Find where the given text appears and provide that cell's center as (X, Y) coordinate. 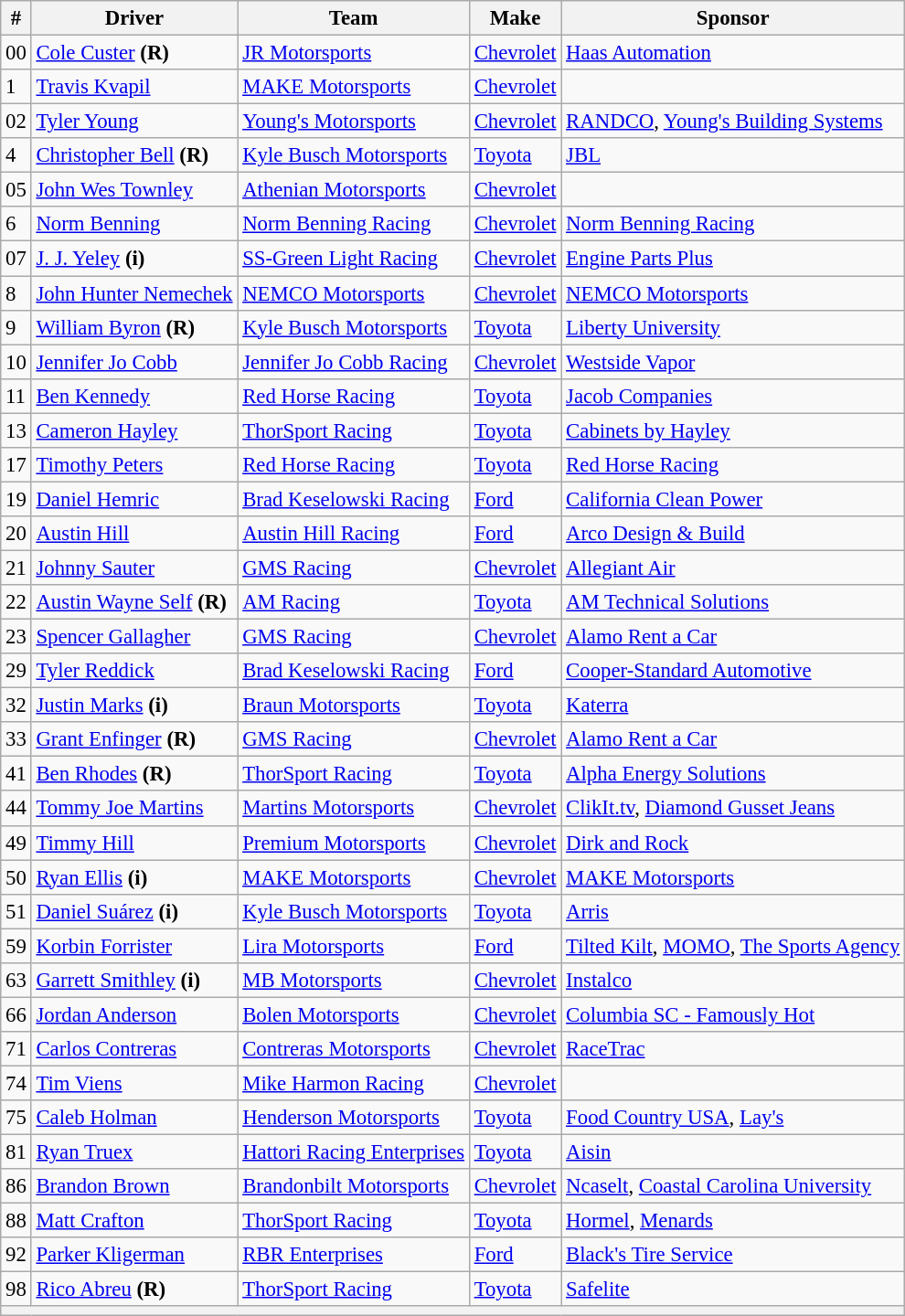
Instalco (733, 981)
Ben Rhodes (R) (134, 774)
# (16, 18)
13 (16, 430)
Austin Hill (134, 534)
Tilted Kilt, MOMO, The Sports Agency (733, 946)
44 (16, 809)
John Wes Townley (134, 190)
RANDCO, Young's Building Systems (733, 122)
Mike Harmon Racing (354, 1083)
71 (16, 1049)
Brandonbilt Motorsports (354, 1186)
75 (16, 1118)
Timmy Hill (134, 843)
Black's Tire Service (733, 1255)
Ryan Ellis (i) (134, 877)
Driver (134, 18)
41 (16, 774)
Bolen Motorsports (354, 1014)
Matt Crafton (134, 1221)
Daniel Suárez (i) (134, 911)
Johnny Sauter (134, 568)
Katerra (733, 706)
Grant Enfinger (R) (134, 739)
Jennifer Jo Cobb Racing (354, 362)
Cameron Hayley (134, 430)
Sponsor (733, 18)
John Hunter Nemechek (134, 293)
6 (16, 224)
Tim Viens (134, 1083)
02 (16, 122)
Jordan Anderson (134, 1014)
Spencer Gallagher (134, 637)
Make (515, 18)
Christopher Bell (R) (134, 155)
Dirk and Rock (733, 843)
Aisin (733, 1152)
Contreras Motorsports (354, 1049)
Austin Wayne Self (R) (134, 602)
Cole Custer (R) (134, 53)
Young's Motorsports (354, 122)
Safelite (733, 1289)
RBR Enterprises (354, 1255)
Ncaselt, Coastal Carolina University (733, 1186)
RaceTrac (733, 1049)
10 (16, 362)
Haas Automation (733, 53)
Athenian Motorsports (354, 190)
Allegiant Air (733, 568)
81 (16, 1152)
Tommy Joe Martins (134, 809)
19 (16, 499)
Travis Kvapil (134, 87)
Rico Abreu (R) (134, 1289)
Jennifer Jo Cobb (134, 362)
Parker Kligerman (134, 1255)
Arris (733, 911)
Westside Vapor (733, 362)
Premium Motorsports (354, 843)
California Clean Power (733, 499)
Garrett Smithley (i) (134, 981)
Hattori Racing Enterprises (354, 1152)
Team (354, 18)
59 (16, 946)
Ben Kennedy (134, 396)
AM Technical Solutions (733, 602)
Tyler Young (134, 122)
00 (16, 53)
8 (16, 293)
1 (16, 87)
Engine Parts Plus (733, 259)
Austin Hill Racing (354, 534)
17 (16, 465)
74 (16, 1083)
22 (16, 602)
49 (16, 843)
Columbia SC - Famously Hot (733, 1014)
88 (16, 1221)
AM Racing (354, 602)
Korbin Forrister (134, 946)
Caleb Holman (134, 1118)
JBL (733, 155)
MB Motorsports (354, 981)
Norm Benning (134, 224)
Daniel Hemric (134, 499)
29 (16, 671)
Ryan Truex (134, 1152)
Carlos Contreras (134, 1049)
Timothy Peters (134, 465)
86 (16, 1186)
SS-Green Light Racing (354, 259)
07 (16, 259)
4 (16, 155)
Alpha Energy Solutions (733, 774)
Braun Motorsports (354, 706)
Food Country USA, Lay's (733, 1118)
J. J. Yeley (i) (134, 259)
23 (16, 637)
ClikIt.tv, Diamond Gusset Jeans (733, 809)
Hormel, Menards (733, 1221)
32 (16, 706)
63 (16, 981)
Lira Motorsports (354, 946)
66 (16, 1014)
Cabinets by Hayley (733, 430)
33 (16, 739)
50 (16, 877)
Cooper-Standard Automotive (733, 671)
Justin Marks (i) (134, 706)
Jacob Companies (733, 396)
Brandon Brown (134, 1186)
Henderson Motorsports (354, 1118)
Tyler Reddick (134, 671)
92 (16, 1255)
98 (16, 1289)
William Byron (R) (134, 327)
51 (16, 911)
9 (16, 327)
Liberty University (733, 327)
05 (16, 190)
21 (16, 568)
JR Motorsports (354, 53)
11 (16, 396)
Martins Motorsports (354, 809)
Arco Design & Build (733, 534)
20 (16, 534)
